Detect which cell encompasses the target text, then output its [X, Y] center coordinate. 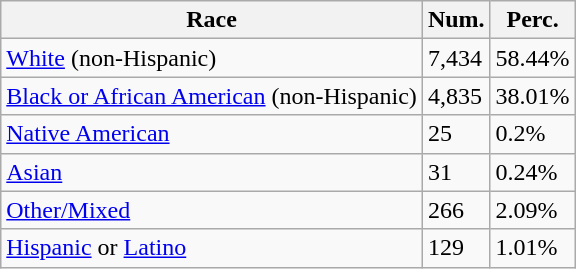
58.44% [532, 58]
1.01% [532, 248]
129 [456, 248]
7,434 [456, 58]
Race [212, 20]
25 [456, 134]
4,835 [456, 96]
Asian [212, 172]
Perc. [532, 20]
Black or African American (non-Hispanic) [212, 96]
White (non-Hispanic) [212, 58]
0.24% [532, 172]
38.01% [532, 96]
Native American [212, 134]
Hispanic or Latino [212, 248]
0.2% [532, 134]
31 [456, 172]
266 [456, 210]
2.09% [532, 210]
Other/Mixed [212, 210]
Num. [456, 20]
